Detect which cell encompasses the target text, then output its (X, Y) center coordinate. 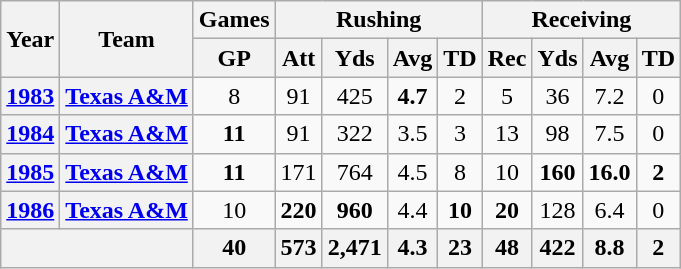
573 (298, 248)
48 (507, 248)
4.5 (412, 172)
Year (30, 39)
7.2 (610, 96)
322 (354, 134)
960 (354, 210)
36 (558, 96)
160 (558, 172)
Att (298, 58)
422 (558, 248)
764 (354, 172)
2,471 (354, 248)
7.5 (610, 134)
20 (507, 210)
23 (460, 248)
5 (507, 96)
4.3 (412, 248)
1985 (30, 172)
16.0 (610, 172)
Games (234, 20)
3 (460, 134)
171 (298, 172)
13 (507, 134)
Rec (507, 58)
GP (234, 58)
4.4 (412, 210)
8.8 (610, 248)
128 (558, 210)
1986 (30, 210)
1984 (30, 134)
6.4 (610, 210)
40 (234, 248)
Team (127, 39)
1983 (30, 96)
425 (354, 96)
3.5 (412, 134)
4.7 (412, 96)
Receiving (581, 20)
Rushing (378, 20)
220 (298, 210)
98 (558, 134)
